Pinpoint the cell where the given text exists, returning its [x, y] midpoint coordinate. 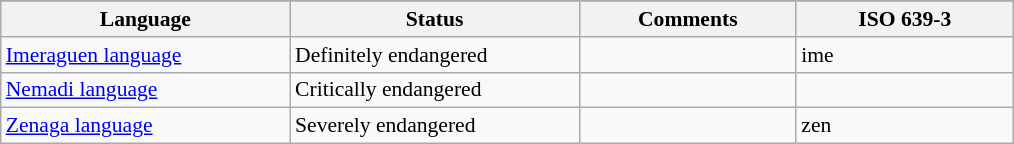
ISO 639-3 [904, 19]
Zenaga language [146, 126]
ime [904, 54]
zen [904, 126]
Severely endangered [434, 126]
Nemadi language [146, 90]
Definitely endangered [434, 54]
Comments [688, 19]
Critically endangered [434, 90]
Status [434, 19]
Language [146, 19]
Imeraguen language [146, 54]
